Extract the (X, Y) coordinate from the center of the cell holding the provided text.  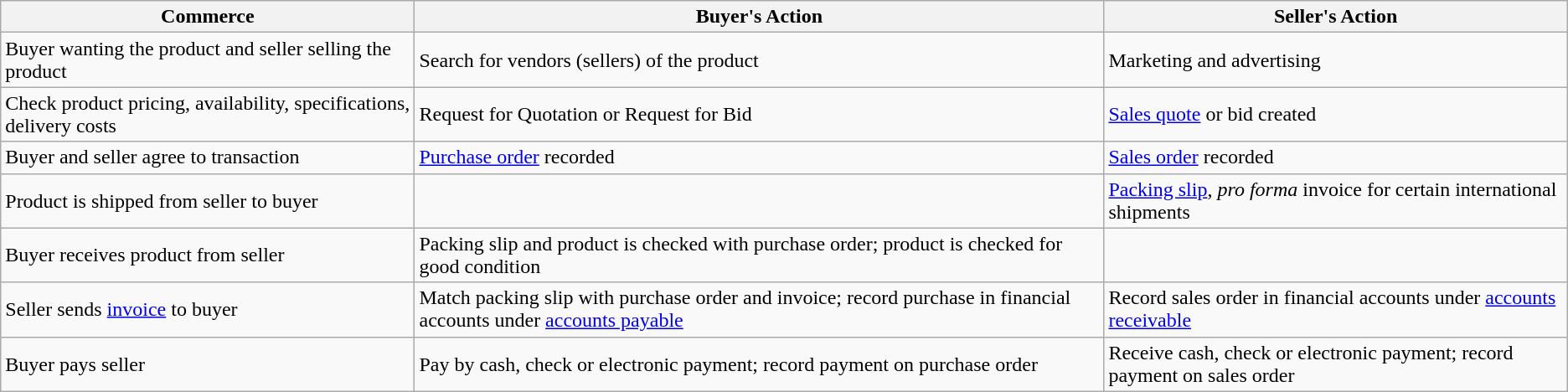
Buyer's Action (759, 17)
Purchase order recorded (759, 157)
Pay by cash, check or electronic payment; record payment on purchase order (759, 364)
Packing slip, pro forma invoice for certain international shipments (1335, 201)
Buyer pays seller (208, 364)
Buyer wanting the product and seller selling the product (208, 60)
Product is shipped from seller to buyer (208, 201)
Seller sends invoice to buyer (208, 310)
Seller's Action (1335, 17)
Record sales order in financial accounts under accounts receivable (1335, 310)
Check product pricing, availability, specifications, delivery costs (208, 114)
Search for vendors (sellers) of the product (759, 60)
Receive cash, check or electronic payment; record payment on sales order (1335, 364)
Commerce (208, 17)
Request for Quotation or Request for Bid (759, 114)
Sales quote or bid created (1335, 114)
Buyer and seller agree to transaction (208, 157)
Sales order recorded (1335, 157)
Packing slip and product is checked with purchase order; product is checked for good condition (759, 255)
Buyer receives product from seller (208, 255)
Marketing and advertising (1335, 60)
Match packing slip with purchase order and invoice; record purchase in financial accounts under accounts payable (759, 310)
